For the text-containing cell, return its midpoint in (X, Y) coordinate format. 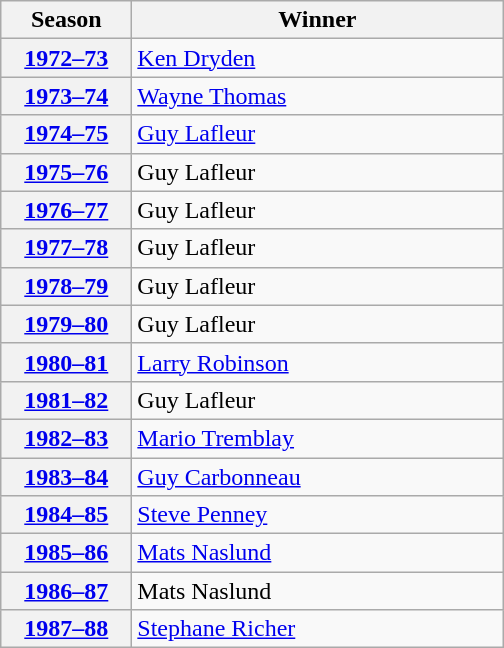
1972–73 (66, 58)
1981–82 (66, 400)
1978–79 (66, 286)
Guy Carbonneau (318, 477)
1974–75 (66, 134)
Ken Dryden (318, 58)
1984–85 (66, 515)
1982–83 (66, 438)
1985–86 (66, 553)
1987–88 (66, 629)
Steve Penney (318, 515)
1980–81 (66, 362)
1983–84 (66, 477)
1976–77 (66, 210)
Larry Robinson (318, 362)
1975–76 (66, 172)
Season (66, 20)
Stephane Richer (318, 629)
1973–74 (66, 96)
1977–78 (66, 248)
Mario Tremblay (318, 438)
1979–80 (66, 324)
1986–87 (66, 591)
Winner (318, 20)
Wayne Thomas (318, 96)
